From the cell containing the given text, extract its center point as [X, Y] coordinate. 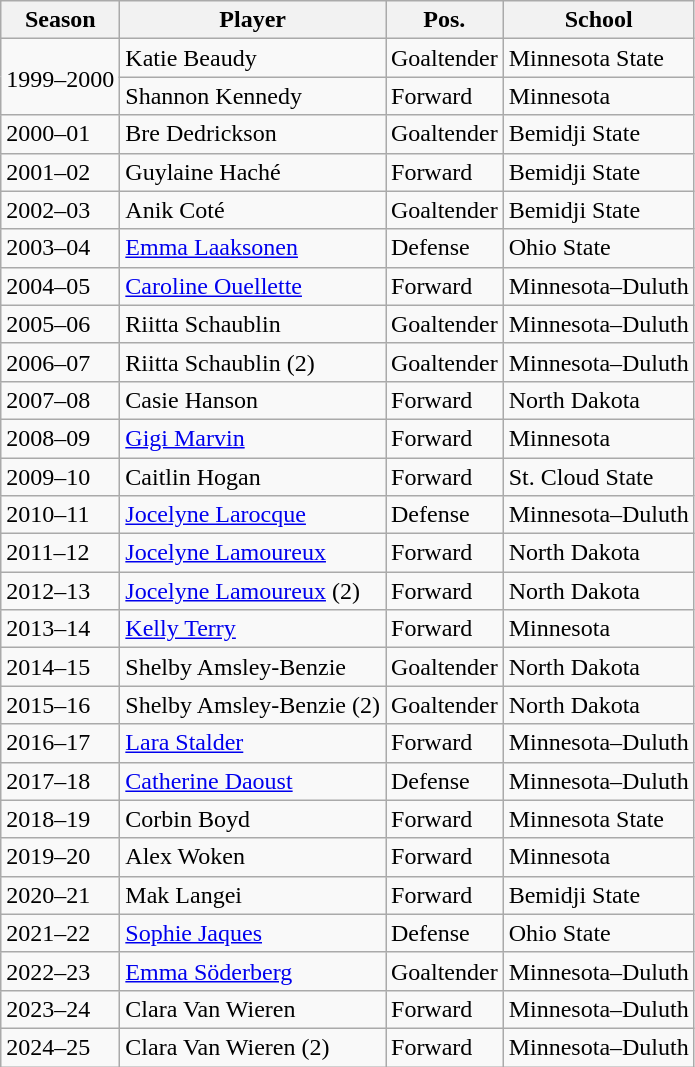
Player [253, 20]
Guylaine Haché [253, 172]
2011–12 [60, 553]
2001–02 [60, 172]
2020–21 [60, 895]
Jocelyne Lamoureux [253, 553]
Shannon Kennedy [253, 96]
Clara Van Wieren [253, 1009]
Clara Van Wieren (2) [253, 1047]
Sophie Jaques [253, 933]
2010–11 [60, 515]
2016–17 [60, 743]
Anik Coté [253, 210]
Pos. [445, 20]
Season [60, 20]
Alex Woken [253, 857]
Corbin Boyd [253, 819]
Emma Laaksonen [253, 248]
School [598, 20]
2024–25 [60, 1047]
2019–20 [60, 857]
2014–15 [60, 667]
Riitta Schaublin [253, 324]
2018–19 [60, 819]
2022–23 [60, 971]
2006–07 [60, 362]
2008–09 [60, 438]
Katie Beaudy [253, 58]
Bre Dedrickson [253, 134]
Riitta Schaublin (2) [253, 362]
2004–05 [60, 286]
Caitlin Hogan [253, 477]
2007–08 [60, 400]
2015–16 [60, 705]
2003–04 [60, 248]
2013–14 [60, 629]
2017–18 [60, 781]
Lara Stalder [253, 743]
Emma Söderberg [253, 971]
2000–01 [60, 134]
2009–10 [60, 477]
Jocelyne Lamoureux (2) [253, 591]
Gigi Marvin [253, 438]
2005–06 [60, 324]
Caroline Ouellette [253, 286]
2021–22 [60, 933]
Jocelyne Larocque [253, 515]
2012–13 [60, 591]
2002–03 [60, 210]
1999–2000 [60, 77]
Casie Hanson [253, 400]
2023–24 [60, 1009]
Shelby Amsley-Benzie [253, 667]
Catherine Daoust [253, 781]
St. Cloud State [598, 477]
Kelly Terry [253, 629]
Shelby Amsley-Benzie (2) [253, 705]
Mak Langei [253, 895]
